From the cell containing the given text, extract its center point as (X, Y) coordinate. 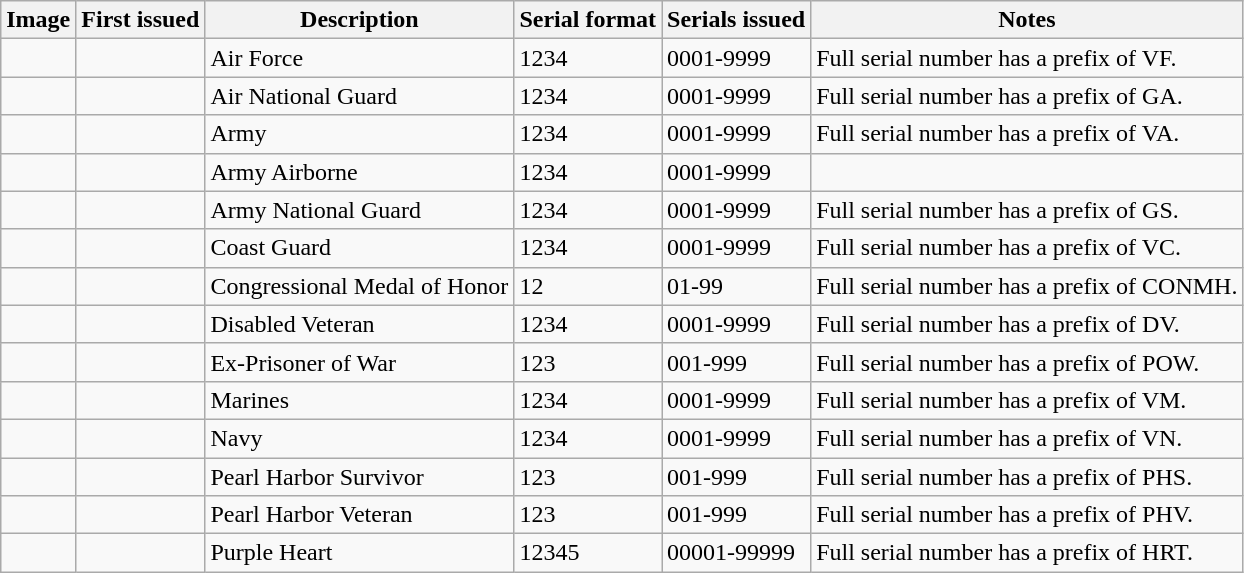
Pearl Harbor Survivor (360, 477)
Full serial number has a prefix of VN. (1027, 438)
Serials issued (736, 20)
Air National Guard (360, 96)
Serial format (588, 20)
Full serial number has a prefix of DV. (1027, 324)
Full serial number has a prefix of PHS. (1027, 477)
First issued (140, 20)
Full serial number has a prefix of PHV. (1027, 515)
12 (588, 286)
Full serial number has a prefix of GA. (1027, 96)
Ex-Prisoner of War (360, 362)
Disabled Veteran (360, 324)
Navy (360, 438)
Full serial number has a prefix of GS. (1027, 210)
Full serial number has a prefix of POW. (1027, 362)
Marines (360, 400)
01-99 (736, 286)
Description (360, 20)
Full serial number has a prefix of CONMH. (1027, 286)
Air Force (360, 58)
Army National Guard (360, 210)
Full serial number has a prefix of VM. (1027, 400)
Full serial number has a prefix of VC. (1027, 248)
Army (360, 134)
00001-99999 (736, 553)
Congressional Medal of Honor (360, 286)
Full serial number has a prefix of VF. (1027, 58)
Coast Guard (360, 248)
Image (38, 20)
Full serial number has a prefix of VA. (1027, 134)
Notes (1027, 20)
Pearl Harbor Veteran (360, 515)
Army Airborne (360, 172)
12345 (588, 553)
Full serial number has a prefix of HRT. (1027, 553)
Purple Heart (360, 553)
